Pinpoint the cell where the given text exists, returning its (x, y) midpoint coordinate. 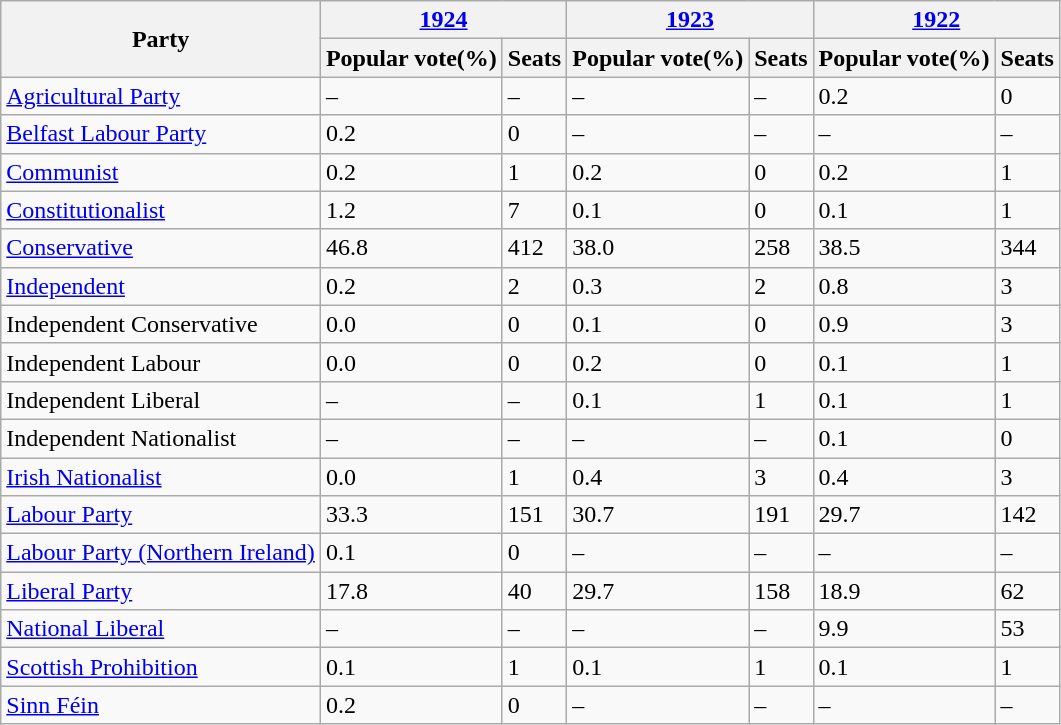
Communist (161, 172)
17.8 (411, 591)
Constitutionalist (161, 210)
Sinn Féin (161, 705)
Independent (161, 286)
1.2 (411, 210)
Labour Party (161, 515)
Agricultural Party (161, 96)
33.3 (411, 515)
Independent Conservative (161, 324)
National Liberal (161, 629)
344 (1027, 248)
258 (781, 248)
142 (1027, 515)
Liberal Party (161, 591)
412 (534, 248)
0.3 (658, 286)
46.8 (411, 248)
1923 (690, 20)
9.9 (904, 629)
18.9 (904, 591)
Scottish Prohibition (161, 667)
0.8 (904, 286)
Belfast Labour Party (161, 134)
Independent Nationalist (161, 438)
Conservative (161, 248)
7 (534, 210)
38.0 (658, 248)
53 (1027, 629)
40 (534, 591)
30.7 (658, 515)
1922 (936, 20)
62 (1027, 591)
Labour Party (Northern Ireland) (161, 553)
Irish Nationalist (161, 477)
1924 (443, 20)
191 (781, 515)
Party (161, 39)
Independent Labour (161, 362)
Independent Liberal (161, 400)
158 (781, 591)
38.5 (904, 248)
0.9 (904, 324)
151 (534, 515)
